Pinpoint the cell where the given text exists, returning its (x, y) midpoint coordinate. 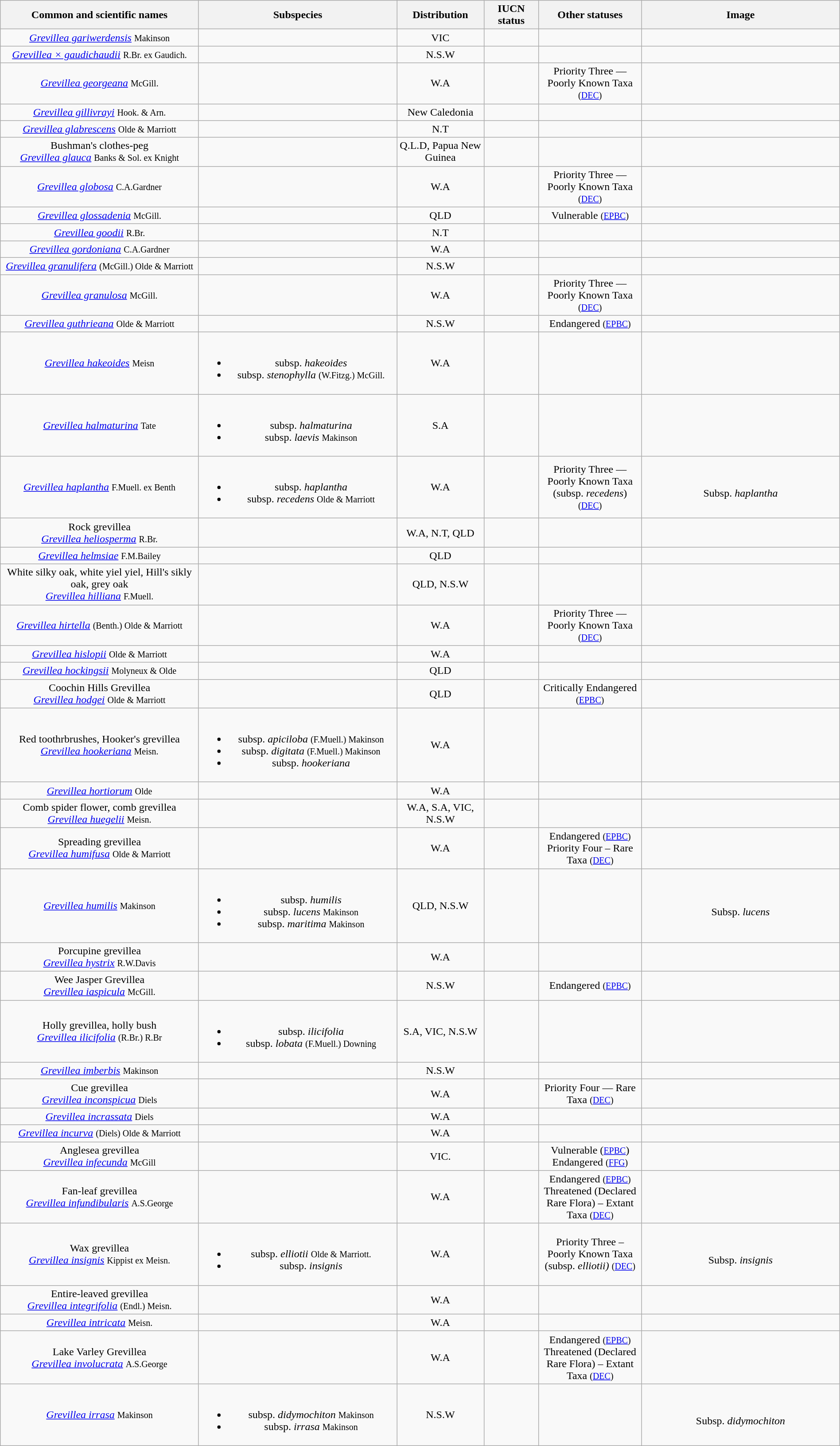
subsp. ilicifoliasubsp. lobata (F.Muell.) Downing (298, 1031)
Distribution (440, 15)
Grevillea hislopii Olde & Marriott (100, 654)
Grevillea haplantha F.Muell. ex Benth (100, 487)
Critically Endangered (EPBC) (590, 694)
Holly grevillea, holly bushGrevillea ilicifolia (R.Br.) R.Br (100, 1031)
Grevillea glossadenia McGill. (100, 215)
Anglesea grevilleaGrevillea infecunda McGill (100, 1156)
Grevillea halmaturina Tate (100, 425)
S.A (440, 425)
Priority Three — Poorly Known Taxa (subsp. recedens) (DEC) (590, 487)
Subsp. haplantha (741, 487)
Subsp. lucens (741, 906)
Grevillea hockingsii Molyneux & Olde (100, 671)
Comb spider flower, comb grevilleaGrevillea huegelii Meisn. (100, 813)
Grevillea goodii R.Br. (100, 232)
Image (741, 15)
Grevillea helmsiae F.M.Bailey (100, 556)
Grevillea incrassata Diels (100, 1116)
Grevillea glabrescens Olde & Marriott (100, 129)
Grevillea imberbis Makinson (100, 1071)
Bushman's clothes-pegGrevillea glauca Banks & Sol. ex Knight (100, 152)
Grevillea guthrieana Olde & Marriott (100, 324)
White silky oak, white yiel yiel, Hill's sikly oak, grey oakGrevillea hilliana F.Muell. (100, 584)
Grevillea irrasa Makinson (100, 1415)
IUCN status (511, 15)
Grevillea granulosa McGill. (100, 295)
VIC. (440, 1156)
Common and scientific names (100, 15)
New Caledonia (440, 112)
Grevillea gillivrayi Hook. & Arn. (100, 112)
Q.L.D, Papua New Guinea (440, 152)
subsp. didymochiton Makinsonsubsp. irrasa Makinson (298, 1415)
W.A, N.T, QLD (440, 533)
Subsp. didymochiton (741, 1415)
Grevillea intricata Meisn. (100, 1322)
Porcupine grevilleaGrevillea hystrix R.W.Davis (100, 957)
Other statuses (590, 15)
Wee Jasper GrevilleaGrevillea iaspicula McGill. (100, 986)
W.A, S.A, VIC, N.S.W (440, 813)
subsp. apiciloba (F.Muell.) Makinsonsubsp. digitata (F.Muell.) Makinsonsubsp. hookeriana (298, 745)
Vulnerable (EPBC)Endangered (FFG) (590, 1156)
subsp. haplanthasubsp. recedens Olde & Marriott (298, 487)
Grevillea gordoniana C.A.Gardner (100, 249)
Grevillea hirtella (Benth.) Olde & Marriott (100, 625)
Fan-leaf grevilleaGrevillea infundibularis A.S.George (100, 1197)
Vulnerable (EPBC) (590, 215)
Priority Three – Poorly Known Taxa (subsp. elliotii) (DEC) (590, 1254)
Subsp. insignis (741, 1254)
Grevillea globosa C.A.Gardner (100, 187)
Red toothrbrushes, Hooker's grevilleaGrevillea hookeriana Meisn. (100, 745)
Entire-leaved grevilleaGrevillea integrifolia (Endl.) Meisn. (100, 1300)
Grevillea humilis Makinson (100, 906)
subsp. halmaturinasubsp. laevis Makinson (298, 425)
subsp. hakeoidessubsp. stenophylla (W.Fitzg.) McGill. (298, 363)
Subspecies (298, 15)
Grevillea georgeana McGill. (100, 83)
Wax grevilleaGrevillea insignis Kippist ex Meisn. (100, 1254)
Rock grevilleaGrevillea heliosperma R.Br. (100, 533)
S.A, VIC, N.S.W (440, 1031)
Priority Four — Rare Taxa (DEC) (590, 1093)
VIC (440, 38)
Grevillea hortiorum Olde (100, 790)
Grevillea granulifera (McGill.) Olde & Marriott (100, 266)
Spreading grevilleaGrevillea humifusa Olde & Marriott (100, 848)
Grevillea × gaudichaudii R.Br. ex Gaudich. (100, 54)
Lake Varley GrevilleaGrevillea involucrata A.S.George (100, 1357)
Grevillea gariwerdensis Makinson (100, 38)
subsp. humilissubsp. lucens Makinsonsubsp. maritima Makinson (298, 906)
subsp. elliotii Olde & Marriott.subsp. insignis (298, 1254)
Cue grevilleaGrevillea inconspicua Diels (100, 1093)
Grevillea hakeoides Meisn (100, 363)
Grevillea incurva (Diels) Olde & Marriott (100, 1133)
Endangered (EPBC)Priority Four – Rare Taxa (DEC) (590, 848)
Coochin Hills GrevilleaGrevillea hodgei Olde & Marriott (100, 694)
